Output the [x, y] coordinate of the center of the cell containing the given text.  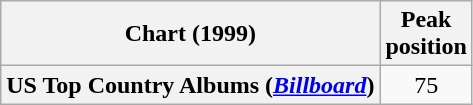
75 [426, 85]
Chart (1999) [190, 34]
US Top Country Albums (Billboard) [190, 85]
Peakposition [426, 34]
